Pinpoint the cell where the given text exists, returning its (X, Y) midpoint coordinate. 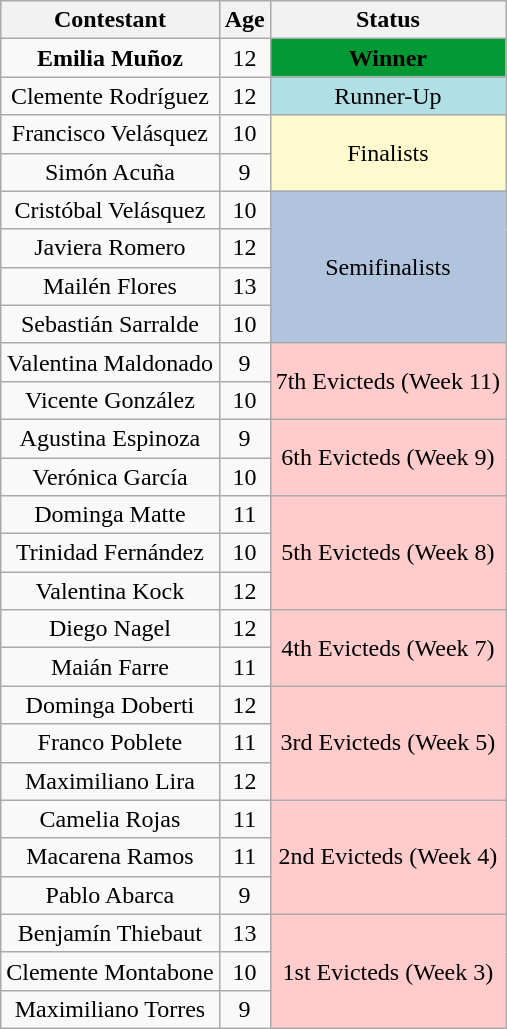
Cristóbal Velásquez (110, 210)
Macarena Ramos (110, 857)
Trinidad Fernández (110, 553)
Maximiliano Torres (110, 1009)
Javiera Romero (110, 248)
Age (244, 20)
Emilia Muñoz (110, 58)
Winner (388, 58)
Simón Acuña (110, 172)
Vicente González (110, 400)
Sebastián Sarralde (110, 324)
Runner-Up (388, 96)
1st Evicteds (Week 3) (388, 971)
Status (388, 20)
Diego Nagel (110, 629)
Dominga Doberti (110, 705)
Finalists (388, 153)
Mailén Flores (110, 286)
Pablo Abarca (110, 895)
Franco Poblete (110, 743)
Clemente Rodríguez (110, 96)
Contestant (110, 20)
4th Evicteds (Week 7) (388, 648)
6th Evicteds (Week 9) (388, 457)
Dominga Matte (110, 515)
7th Evicteds (Week 11) (388, 381)
Valentina Maldonado (110, 362)
Maián Farre (110, 667)
Clemente Montabone (110, 971)
3rd Evicteds (Week 5) (388, 743)
2nd Evicteds (Week 4) (388, 857)
Camelia Rojas (110, 819)
Agustina Espinoza (110, 438)
Semifinalists (388, 267)
Benjamín Thiebaut (110, 933)
Maximiliano Lira (110, 781)
Francisco Velásquez (110, 134)
Valentina Kock (110, 591)
Verónica García (110, 477)
5th Evicteds (Week 8) (388, 553)
